Identify which cell holds the provided text, then report its [x, y] central coordinate. 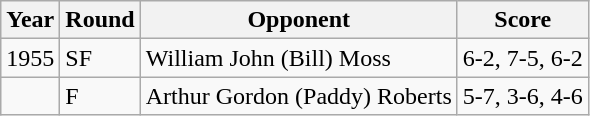
Year [30, 20]
Opponent [298, 20]
5-7, 3-6, 4-6 [522, 96]
Round [100, 20]
F [100, 96]
Arthur Gordon (Paddy) Roberts [298, 96]
1955 [30, 58]
Score [522, 20]
SF [100, 58]
6-2, 7-5, 6-2 [522, 58]
William John (Bill) Moss [298, 58]
